Detect which cell encompasses the target text, then output its [x, y] center coordinate. 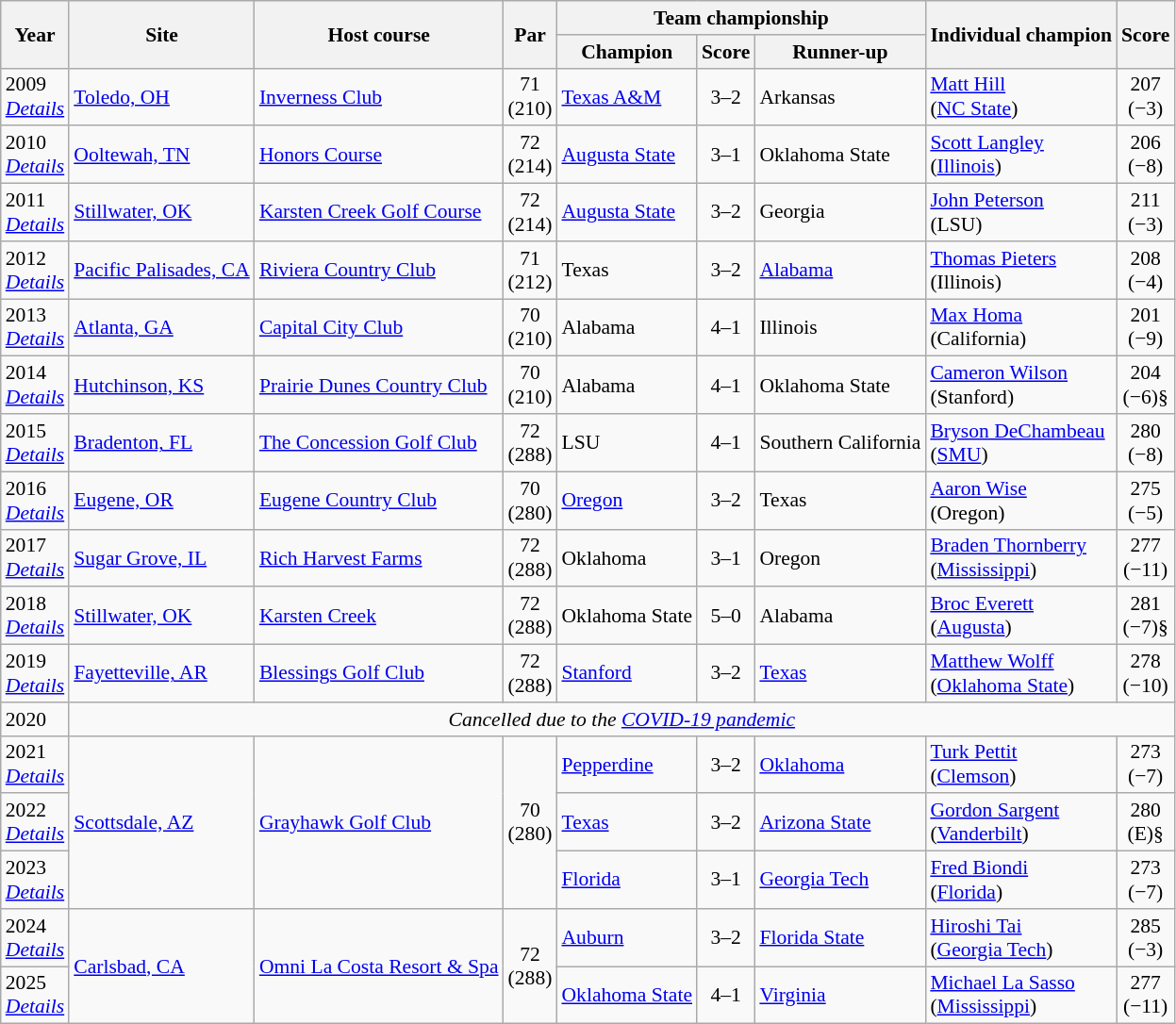
Hutchinson, KS [162, 385]
2011 Details [35, 213]
Matt Hill(NC State) [1020, 96]
207(−3) [1145, 96]
275(−5) [1145, 500]
Michael La Sasso(Mississippi) [1020, 996]
Pacific Palisades, CA [162, 270]
Fayetteville, AR [162, 673]
Turk Pettit(Clemson) [1020, 764]
Capital City Club [379, 328]
Toledo, OH [162, 96]
Fred Biondi(Florida) [1020, 881]
Stanford [626, 673]
Gordon Sargent(Vanderbilt) [1020, 822]
278(−10) [1145, 673]
2023 Details [35, 881]
2016 Details [35, 500]
71(210) [530, 96]
2012 Details [35, 270]
Hiroshi Tai(Georgia Tech) [1020, 937]
2021 Details [35, 764]
2022 Details [35, 822]
211(−3) [1145, 213]
285(−3) [1145, 937]
The Concession Golf Club [379, 443]
2024Details [35, 937]
Eugene, OR [162, 500]
Cancelled due to the COVID-19 pandemic [621, 719]
Individual champion [1020, 34]
Runner-up [839, 52]
2020 [35, 719]
280(E)§ [1145, 822]
Champion [626, 52]
Blessings Golf Club [379, 673]
Georgia Tech [839, 881]
2017 Details [35, 558]
2025Details [35, 996]
Grayhawk Golf Club [379, 822]
Prairie Dunes Country Club [379, 385]
Rich Harvest Farms [379, 558]
Team championship [741, 18]
Par [530, 34]
Riviera Country Club [379, 270]
LSU [626, 443]
280(−8) [1145, 443]
Aaron Wise(Oregon) [1020, 500]
2010 Details [35, 155]
Bryson DeChambeau(SMU) [1020, 443]
Carlsbad, CA [162, 966]
Southern California [839, 443]
Florida [626, 881]
Host course [379, 34]
2019 Details [35, 673]
Bradenton, FL [162, 443]
71(212) [530, 270]
Auburn [626, 937]
Broc Everett(Augusta) [1020, 617]
Karsten Creek [379, 617]
Cameron Wilson(Stanford) [1020, 385]
Georgia [839, 213]
Virginia [839, 996]
Max Homa(California) [1020, 328]
Atlanta, GA [162, 328]
Arizona State [839, 822]
Thomas Pieters(Illinois) [1020, 270]
Omni La Costa Resort & Spa [379, 966]
Arkansas [839, 96]
Braden Thornberry(Mississippi) [1020, 558]
208(−4) [1145, 270]
Inverness Club [379, 96]
Site [162, 34]
John Peterson(LSU) [1020, 213]
206(−8) [1145, 155]
Scott Langley(Illinois) [1020, 155]
Illinois [839, 328]
2014 Details [35, 385]
Matthew Wolff(Oklahoma State) [1020, 673]
Karsten Creek Golf Course [379, 213]
Scottsdale, AZ [162, 822]
Ooltewah, TN [162, 155]
Eugene Country Club [379, 500]
5–0 [726, 617]
2013 Details [35, 328]
Honors Course [379, 155]
Year [35, 34]
Texas A&M [626, 96]
2018 Details [35, 617]
2009 Details [35, 96]
2015 Details [35, 443]
Pepperdine [626, 764]
281(−7)§ [1145, 617]
Sugar Grove, IL [162, 558]
201(−9) [1145, 328]
204(−6)§ [1145, 385]
Florida State [839, 937]
